From the cell containing the given text, extract its center point as (X, Y) coordinate. 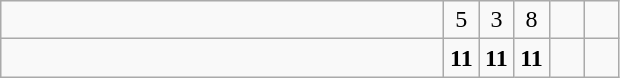
8 (532, 20)
3 (496, 20)
5 (462, 20)
